Return [x, y] of the center of cell containing provided text 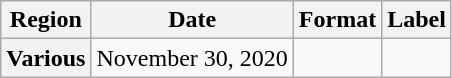
Format [337, 20]
Region [46, 20]
Date [192, 20]
Various [46, 58]
Label [417, 20]
November 30, 2020 [192, 58]
